Provide the [X, Y] coordinate of the cell's center where the given text is located.  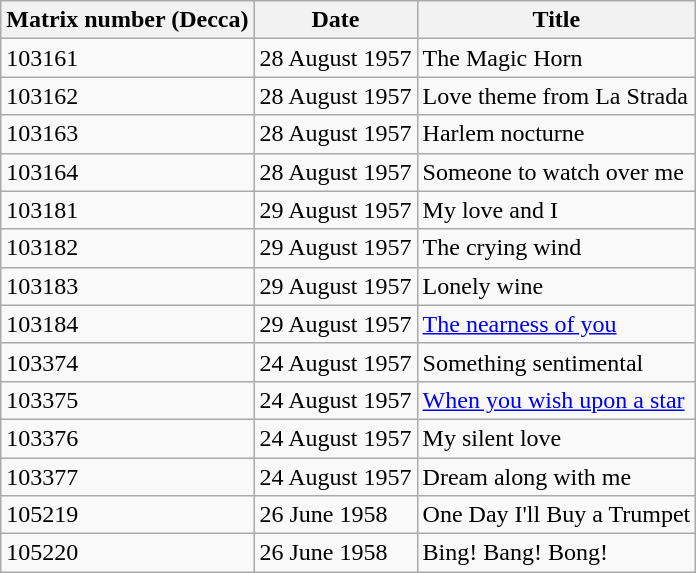
Harlem nocturne [556, 134]
One Day I'll Buy a Trumpet [556, 515]
Dream along with me [556, 477]
103162 [128, 96]
The Magic Horn [556, 58]
103181 [128, 210]
Date [336, 20]
Someone to watch over me [556, 172]
Bing! Bang! Bong! [556, 553]
Title [556, 20]
When you wish upon a star [556, 400]
103184 [128, 324]
103182 [128, 248]
103161 [128, 58]
The nearness of you [556, 324]
103163 [128, 134]
Love theme from La Strada [556, 96]
My love and I [556, 210]
105220 [128, 553]
103375 [128, 400]
Matrix number (Decca) [128, 20]
My silent love [556, 438]
105219 [128, 515]
103377 [128, 477]
Lonely wine [556, 286]
Something sentimental [556, 362]
103374 [128, 362]
103183 [128, 286]
103164 [128, 172]
103376 [128, 438]
The crying wind [556, 248]
